Find where the given text appears and provide that cell's center as (x, y) coordinate. 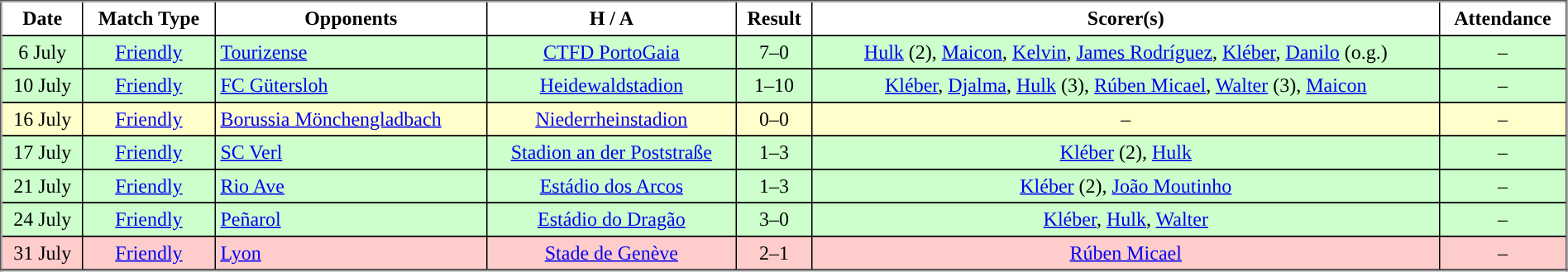
Lyon (351, 253)
CTFD PortoGaia (612, 52)
3–0 (774, 219)
Scorer(s) (1126, 18)
7–0 (774, 52)
Rúben Micael (1126, 253)
16 July (43, 119)
FC Gütersloh (351, 85)
21 July (43, 186)
Result (774, 18)
Rio Ave (351, 186)
Stade de Genève (612, 253)
Estádio dos Arcos (612, 186)
17 July (43, 152)
Peñarol (351, 219)
Tourizense (351, 52)
Match Type (149, 18)
Kléber (2), João Moutinho (1126, 186)
31 July (43, 253)
6 July (43, 52)
10 July (43, 85)
24 July (43, 219)
Hulk (2), Maicon, Kelvin, James Rodríguez, Kléber, Danilo (o.g.) (1126, 52)
H / A (612, 18)
Opponents (351, 18)
2–1 (774, 253)
Estádio do Dragão (612, 219)
Date (43, 18)
Heidewaldstadion (612, 85)
Kléber (2), Hulk (1126, 152)
Kléber, Hulk, Walter (1126, 219)
SC Verl (351, 152)
Kléber, Djalma, Hulk (3), Rúben Micael, Walter (3), Maicon (1126, 85)
Attendance (1503, 18)
Stadion an der Poststraße (612, 152)
0–0 (774, 119)
Niederrheinstadion (612, 119)
1–10 (774, 85)
Borussia Mönchengladbach (351, 119)
